Provide the [x, y] coordinate of the cell's center where the given text is located.  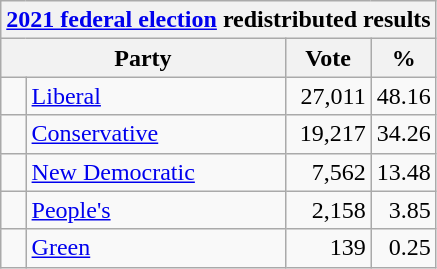
19,217 [328, 134]
27,011 [328, 96]
2,158 [328, 210]
Liberal [156, 96]
13.48 [404, 172]
New Democratic [156, 172]
48.16 [404, 96]
Conservative [156, 134]
2021 federal election redistributed results [218, 20]
139 [328, 248]
People's [156, 210]
% [404, 58]
34.26 [404, 134]
0.25 [404, 248]
3.85 [404, 210]
Party [143, 58]
Green [156, 248]
7,562 [328, 172]
Vote [328, 58]
